For the text-containing cell, return its midpoint in (X, Y) coordinate format. 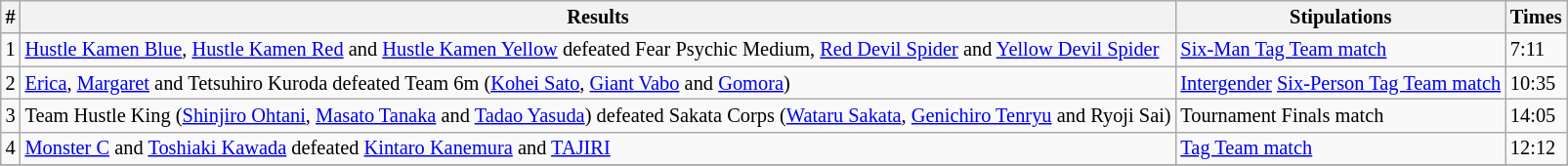
Stipulations (1340, 17)
Results (598, 17)
3 (11, 115)
Erica, Margaret and Tetsuhiro Kuroda defeated Team 6m (Kohei Sato, Giant Vabo and Gomora) (598, 83)
Tournament Finals match (1340, 115)
Monster C and Toshiaki Kawada defeated Kintaro Kanemura and TAJIRI (598, 148)
Hustle Kamen Blue, Hustle Kamen Red and Hustle Kamen Yellow defeated Fear Psychic Medium, Red Devil Spider and Yellow Devil Spider (598, 50)
10:35 (1536, 83)
Times (1536, 17)
14:05 (1536, 115)
12:12 (1536, 148)
2 (11, 83)
Team Hustle King (Shinjiro Ohtani, Masato Tanaka and Tadao Yasuda) defeated Sakata Corps (Wataru Sakata, Genichiro Tenryu and Ryoji Sai) (598, 115)
Six-Man Tag Team match (1340, 50)
Intergender Six-Person Tag Team match (1340, 83)
7:11 (1536, 50)
1 (11, 50)
Tag Team match (1340, 148)
4 (11, 148)
# (11, 17)
